For the text-containing cell, return its midpoint in [X, Y] coordinate format. 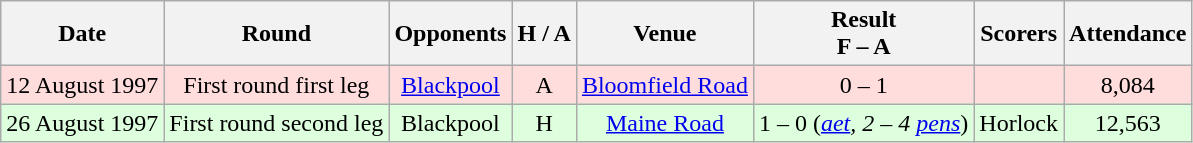
Scorers [1019, 34]
H / A [544, 34]
Round [276, 34]
Maine Road [664, 123]
26 August 1997 [82, 123]
Venue [664, 34]
12 August 1997 [82, 85]
H [544, 123]
Bloomfield Road [664, 85]
Date [82, 34]
1 – 0 (aet, 2 – 4 pens) [863, 123]
12,563 [1128, 123]
8,084 [1128, 85]
Horlock [1019, 123]
Opponents [450, 34]
First round first leg [276, 85]
ResultF – A [863, 34]
0 – 1 [863, 85]
Attendance [1128, 34]
A [544, 85]
First round second leg [276, 123]
